For the text-containing cell, return its midpoint in [x, y] coordinate format. 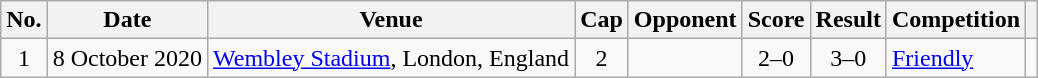
Cap [602, 20]
1 [24, 58]
No. [24, 20]
2 [602, 58]
Result [848, 20]
Venue [392, 20]
Date [127, 20]
Competition [956, 20]
Opponent [685, 20]
Score [776, 20]
Friendly [956, 58]
3–0 [848, 58]
2–0 [776, 58]
Wembley Stadium, London, England [392, 58]
8 October 2020 [127, 58]
